Return (X, Y) of the center of cell containing provided text 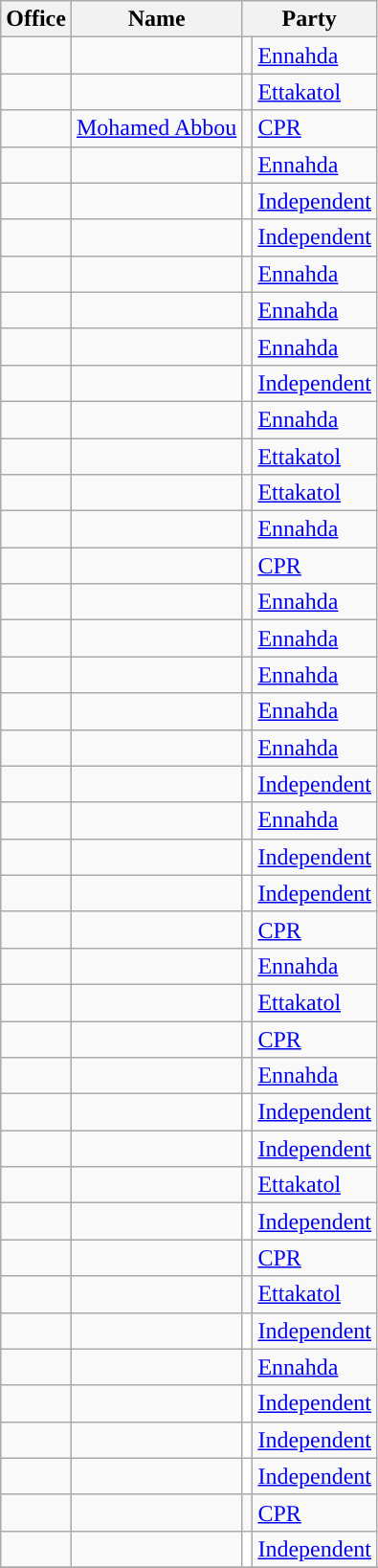
Office (36, 19)
Name (156, 19)
Mohamed Abbou (156, 128)
Party (310, 19)
